Capture the cell that displays the provided text and extract its (x, y) central coordinate. 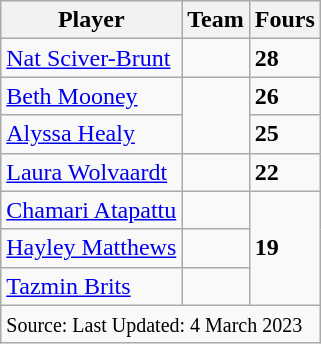
Beth Mooney (92, 96)
28 (284, 58)
Alyssa Healy (92, 134)
Player (92, 20)
Nat Sciver-Brunt (92, 58)
Hayley Matthews (92, 248)
26 (284, 96)
25 (284, 134)
Source: Last Updated: 4 March 2023 (161, 324)
Chamari Atapattu (92, 210)
Laura Wolvaardt (92, 172)
Fours (284, 20)
Tazmin Brits (92, 286)
22 (284, 172)
Team (216, 20)
19 (284, 248)
